Provide the (X, Y) coordinate of the cell's center where the given text is located.  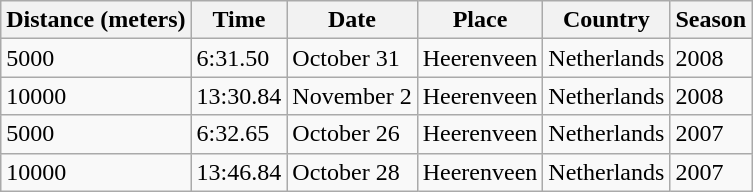
13:46.84 (239, 172)
October 28 (352, 172)
Season (711, 20)
Place (480, 20)
October 31 (352, 58)
6:32.65 (239, 134)
6:31.50 (239, 58)
Date (352, 20)
November 2 (352, 96)
October 26 (352, 134)
Country (606, 20)
13:30.84 (239, 96)
Distance (meters) (96, 20)
Time (239, 20)
